Identify which cell holds the provided text, then report its [x, y] central coordinate. 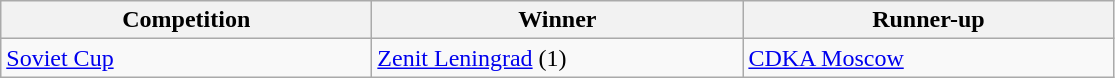
Winner [558, 20]
Runner-up [928, 20]
Soviet Cup [186, 58]
Zenit Leningrad (1) [558, 58]
CDKA Moscow [928, 58]
Competition [186, 20]
